Output the (x, y) coordinate of the center of the cell containing the given text.  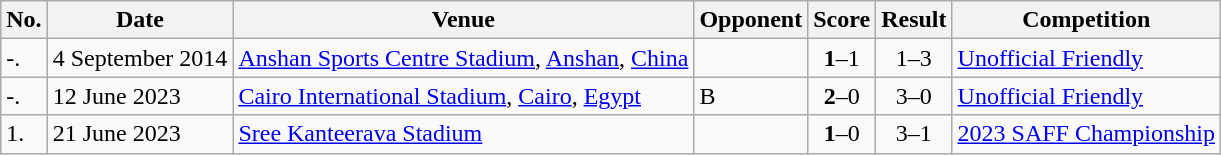
Sree Kanteerava Stadium (464, 134)
2–0 (842, 96)
Competition (1086, 20)
Anshan Sports Centre Stadium, Anshan, China (464, 58)
4 September 2014 (140, 58)
3–1 (914, 134)
3–0 (914, 96)
Date (140, 20)
Cairo International Stadium, Cairo, Egypt (464, 96)
No. (24, 20)
21 June 2023 (140, 134)
Opponent (751, 20)
12 June 2023 (140, 96)
Score (842, 20)
Venue (464, 20)
1–3 (914, 58)
2023 SAFF Championship (1086, 134)
1. (24, 134)
1–1 (842, 58)
1–0 (842, 134)
Result (914, 20)
B (751, 96)
